Identify which cell holds the provided text, then report its [X, Y] central coordinate. 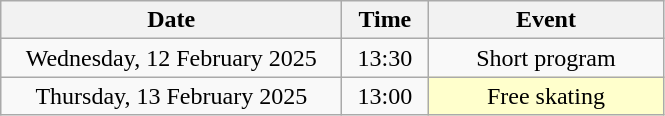
Short program [546, 58]
Date [172, 20]
Wednesday, 12 February 2025 [172, 58]
Free skating [546, 96]
13:30 [385, 58]
Time [385, 20]
Thursday, 13 February 2025 [172, 96]
Event [546, 20]
13:00 [385, 96]
